From the cell containing the given text, extract its center point as (x, y) coordinate. 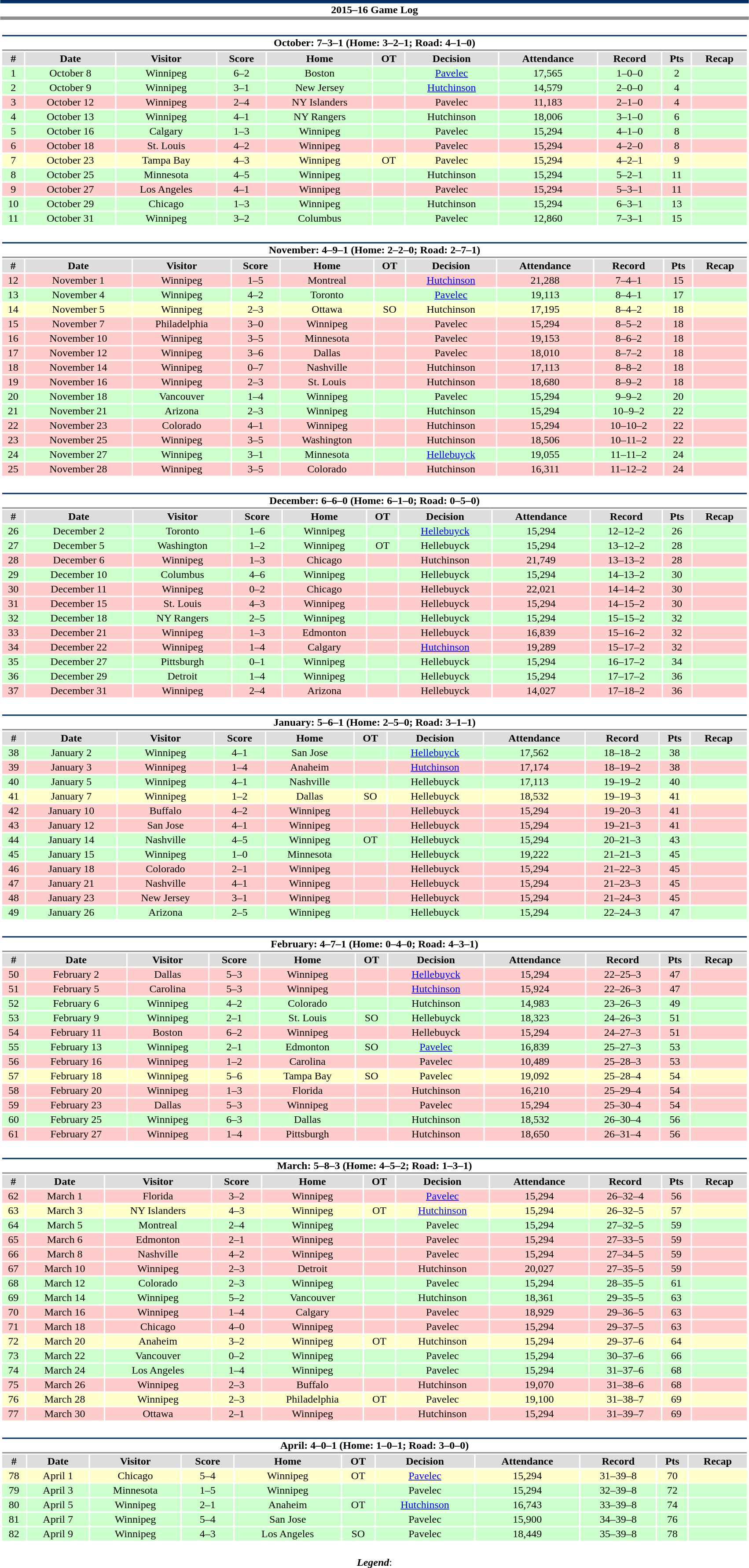
January 18 (71, 869)
April 9 (58, 1534)
17,562 (534, 753)
18,323 (535, 1018)
21,749 (541, 560)
3 (13, 102)
March: 5–8–3 (Home: 4–5–2; Road: 1–3–1) (374, 1166)
42 (13, 811)
15–17–2 (626, 647)
January 10 (71, 811)
November 4 (78, 295)
19,153 (545, 338)
8–4–2 (628, 309)
24–26–3 (622, 1018)
26–32–4 (625, 1196)
14,983 (535, 1003)
January 14 (71, 840)
February 23 (76, 1105)
October 29 (70, 204)
March 28 (64, 1399)
November 21 (78, 411)
1–0–0 (629, 73)
March 24 (64, 1370)
22–26–3 (622, 989)
21,288 (545, 280)
10,489 (535, 1061)
February 6 (76, 1003)
1 (13, 73)
37 (13, 691)
29–37–5 (625, 1327)
April 7 (58, 1520)
3–1–0 (629, 117)
December 15 (79, 604)
25–28–4 (622, 1076)
80 (14, 1505)
March 22 (64, 1356)
October: 7–3–1 (Home: 3–2–1; Road: 4–1–0) (374, 43)
19–19–2 (622, 782)
31–38–7 (625, 1399)
December 2 (79, 531)
5–6 (234, 1076)
November 25 (78, 440)
32–39–8 (618, 1491)
2–1–0 (629, 102)
22,021 (541, 589)
12,860 (548, 219)
19 (13, 382)
15–15–2 (626, 618)
December 10 (79, 575)
19,092 (535, 1076)
8–5–2 (628, 324)
March 10 (64, 1269)
11–11–2 (628, 454)
October 31 (70, 219)
October 13 (70, 117)
31–39–8 (618, 1476)
15,924 (535, 989)
26–32–5 (625, 1211)
2–0–0 (629, 88)
November 18 (78, 396)
55 (13, 1047)
November 10 (78, 338)
March 8 (64, 1254)
12 (13, 280)
March 20 (64, 1341)
13–13–2 (626, 560)
18,010 (545, 353)
48 (13, 898)
January 3 (71, 768)
16,210 (535, 1090)
January 26 (71, 913)
10 (13, 204)
February 2 (76, 974)
November: 4–9–1 (Home: 2–2–0; Road: 2–7–1) (374, 250)
November 27 (78, 454)
March 12 (64, 1283)
1–6 (257, 531)
January 2 (71, 753)
31–39–7 (625, 1414)
October 9 (70, 88)
19,222 (534, 855)
14–13–2 (626, 575)
60 (13, 1119)
27–34–5 (625, 1254)
22–25–3 (622, 974)
52 (13, 1003)
20–21–3 (622, 840)
16,743 (527, 1505)
11–12–2 (628, 469)
79 (14, 1491)
18,929 (540, 1312)
35 (13, 662)
21–24–3 (622, 898)
24–27–3 (622, 1032)
October 16 (70, 132)
October 12 (70, 102)
27–32–5 (625, 1225)
February 5 (76, 989)
March 6 (64, 1240)
46 (13, 869)
71 (13, 1327)
10–10–2 (628, 425)
67 (13, 1269)
January 7 (71, 797)
1–0 (240, 855)
14–15–2 (626, 604)
19,100 (540, 1399)
17,565 (548, 73)
31–37–6 (625, 1370)
18,680 (545, 382)
4–0 (237, 1327)
April 1 (58, 1476)
50 (13, 974)
April 3 (58, 1491)
58 (13, 1090)
6–3–1 (629, 204)
October 8 (70, 73)
27 (13, 546)
3–6 (256, 353)
44 (13, 840)
January 21 (71, 884)
April 5 (58, 1505)
19,070 (540, 1385)
16,311 (545, 469)
2015–16 Game Log (374, 10)
December 31 (79, 691)
81 (14, 1520)
19,113 (545, 295)
8–8–2 (628, 367)
29–36–5 (625, 1312)
January 23 (71, 898)
13–12–2 (626, 546)
17–17–2 (626, 676)
December 21 (79, 633)
21–23–3 (622, 884)
29–35–5 (625, 1298)
25 (13, 469)
73 (13, 1356)
28–35–5 (625, 1283)
3–0 (256, 324)
February 18 (76, 1076)
19,055 (545, 454)
14,027 (541, 691)
62 (13, 1196)
17,174 (534, 768)
February 13 (76, 1047)
April: 4–0–1 (Home: 1–0–1; Road: 3–0–0) (374, 1445)
31 (13, 604)
November 16 (78, 382)
March 30 (64, 1414)
7–3–1 (629, 219)
January 12 (71, 826)
19–19–3 (622, 797)
8–6–2 (628, 338)
November 28 (78, 469)
5–2 (237, 1298)
16–17–2 (626, 662)
33 (13, 633)
27–33–5 (625, 1240)
19,289 (541, 647)
11,183 (548, 102)
0–1 (257, 662)
December 5 (79, 546)
35–39–8 (618, 1534)
77 (13, 1414)
February 25 (76, 1119)
25–29–4 (622, 1090)
January 15 (71, 855)
15,900 (527, 1520)
17–18–2 (626, 691)
8–7–2 (628, 353)
8–9–2 (628, 382)
November 7 (78, 324)
27–35–5 (625, 1269)
December 18 (79, 618)
14 (13, 309)
October 25 (70, 175)
4–6 (257, 575)
31–38–6 (625, 1385)
21 (13, 411)
23 (13, 440)
19–20–3 (622, 811)
33–39–8 (618, 1505)
December 22 (79, 647)
65 (13, 1240)
19–21–3 (622, 826)
25–28–3 (622, 1061)
December 6 (79, 560)
18,449 (527, 1534)
March 26 (64, 1385)
18,506 (545, 440)
29–37–6 (625, 1341)
March 3 (64, 1211)
December 11 (79, 589)
November 12 (78, 353)
20,027 (540, 1269)
6–3 (234, 1119)
18–18–2 (622, 753)
5–3–1 (629, 190)
March 16 (64, 1312)
October 27 (70, 190)
7 (13, 161)
5 (13, 132)
November 5 (78, 309)
February: 4–7–1 (Home: 0–4–0; Road: 4–3–1) (374, 944)
34–39–8 (618, 1520)
November 23 (78, 425)
March 5 (64, 1225)
39 (13, 768)
18,361 (540, 1298)
26–31–4 (622, 1134)
0–7 (256, 367)
23–26–3 (622, 1003)
10–9–2 (628, 411)
26–30–4 (622, 1119)
7–4–1 (628, 280)
December: 6–6–0 (Home: 6–1–0; Road: 0–5–0) (374, 501)
30–37–6 (625, 1356)
January: 5–6–1 (Home: 2–5–0; Road: 3–1–1) (374, 722)
December 27 (79, 662)
82 (14, 1534)
5–2–1 (629, 175)
14–14–2 (626, 589)
18,650 (535, 1134)
12–12–2 (626, 531)
17,195 (545, 309)
March 14 (64, 1298)
March 1 (64, 1196)
4–2–1 (629, 161)
February 27 (76, 1134)
75 (13, 1385)
February 16 (76, 1061)
March 18 (64, 1327)
February 20 (76, 1090)
4–2–0 (629, 146)
4–1–0 (629, 132)
16 (13, 338)
21–22–3 (622, 869)
November 1 (78, 280)
14,579 (548, 88)
21–21–3 (622, 855)
February 11 (76, 1032)
January 5 (71, 782)
8–4–1 (628, 295)
29 (13, 575)
10–11–2 (628, 440)
February 9 (76, 1018)
October 18 (70, 146)
October 23 (70, 161)
25–30–4 (622, 1105)
December 29 (79, 676)
18,006 (548, 117)
25–27–3 (622, 1047)
15–16–2 (626, 633)
18–19–2 (622, 768)
9–9–2 (628, 396)
22–24–3 (622, 913)
November 14 (78, 367)
